Extract the [x, y] coordinate from the center of the cell holding the provided text.  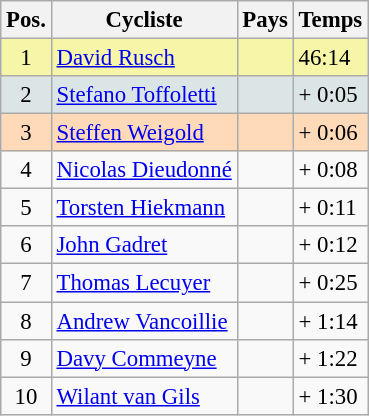
9 [26, 358]
John Gadret [144, 245]
Andrew Vancoillie [144, 321]
+ 0:12 [330, 245]
Steffen Weigold [144, 133]
+ 1:14 [330, 321]
+ 1:22 [330, 358]
Cycliste [144, 20]
10 [26, 396]
+ 1:30 [330, 396]
Pays [265, 20]
Thomas Lecuyer [144, 283]
5 [26, 208]
4 [26, 170]
Torsten Hiekmann [144, 208]
Davy Commeyne [144, 358]
1 [26, 58]
+ 0:08 [330, 170]
+ 0:11 [330, 208]
+ 0:05 [330, 95]
Nicolas Dieudonné [144, 170]
3 [26, 133]
Wilant van Gils [144, 396]
David Rusch [144, 58]
Stefano Toffoletti [144, 95]
+ 0:06 [330, 133]
2 [26, 95]
7 [26, 283]
8 [26, 321]
Temps [330, 20]
Pos. [26, 20]
6 [26, 245]
46:14 [330, 58]
+ 0:25 [330, 283]
